Pinpoint the cell where the given text exists, returning its [x, y] midpoint coordinate. 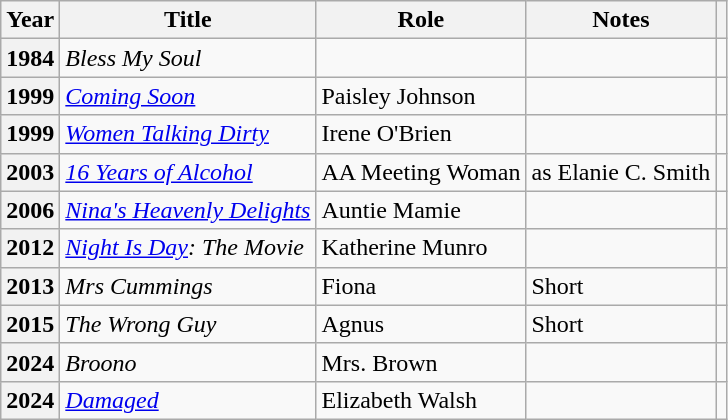
Night Is Day: The Movie [188, 248]
Agnus [421, 324]
Mrs Cummings [188, 286]
2013 [30, 286]
2003 [30, 172]
16 Years of Alcohol [188, 172]
Coming Soon [188, 96]
Elizabeth Walsh [421, 400]
Title [188, 20]
Broono [188, 362]
Bless My Soul [188, 58]
Mrs. Brown [421, 362]
The Wrong Guy [188, 324]
Paisley Johnson [421, 96]
2012 [30, 248]
Auntie Mamie [421, 210]
Women Talking Dirty [188, 134]
Fiona [421, 286]
Katherine Munro [421, 248]
as Elanie C. Smith [621, 172]
Year [30, 20]
Nina's Heavenly Delights [188, 210]
AA Meeting Woman [421, 172]
Notes [621, 20]
2015 [30, 324]
Damaged [188, 400]
1984 [30, 58]
Role [421, 20]
Irene O'Brien [421, 134]
2006 [30, 210]
